Pinpoint the cell where the given text exists, returning its (X, Y) midpoint coordinate. 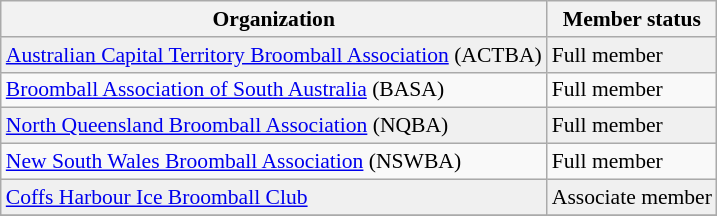
Member status (632, 19)
New South Wales Broomball Association (NSWBA) (274, 162)
Coffs Harbour Ice Broomball Club (274, 197)
Australian Capital Territory Broomball Association (ACTBA) (274, 55)
North Queensland Broomball Association (NQBA) (274, 126)
Organization (274, 19)
Associate member (632, 197)
Broomball Association of South Australia (BASA) (274, 90)
